Extract the (x, y) coordinate from the center of the cell holding the provided text.  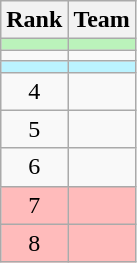
5 (34, 129)
6 (34, 167)
Team (102, 20)
Rank (34, 20)
8 (34, 243)
7 (34, 205)
4 (34, 91)
